Detect which cell encompasses the target text, then output its [X, Y] center coordinate. 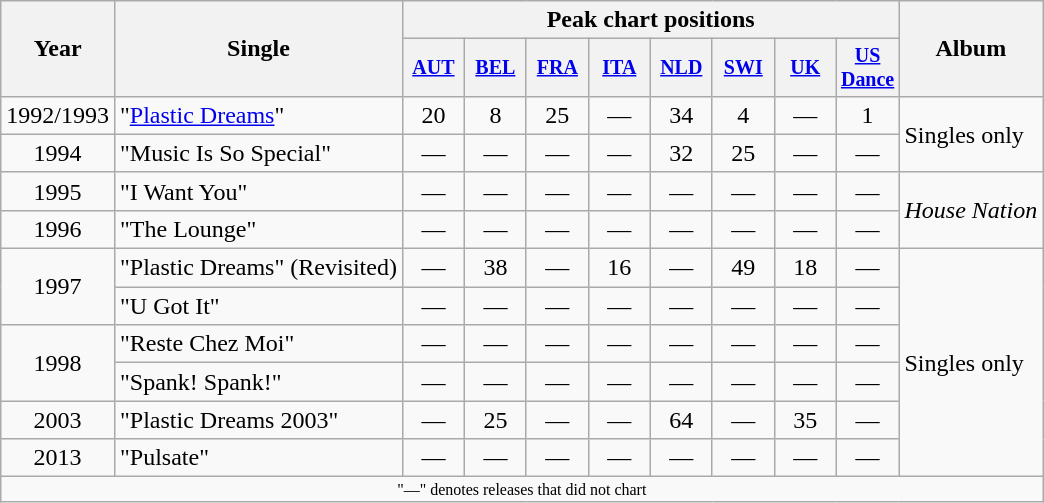
"U Got It" [258, 306]
64 [681, 420]
House Nation [971, 210]
1998 [58, 363]
AUT [433, 68]
NLD [681, 68]
UK [805, 68]
1997 [58, 287]
49 [743, 268]
32 [681, 153]
"Reste Chez Moi" [258, 344]
"Spank! Spank!" [258, 382]
Album [971, 49]
"Pulsate" [258, 458]
"Music Is So Special" [258, 153]
4 [743, 115]
Peak chart positions [650, 20]
1994 [58, 153]
USDance [868, 68]
1996 [58, 229]
35 [805, 420]
20 [433, 115]
"—" denotes releases that did not chart [522, 489]
"The Lounge" [258, 229]
"I Want You" [258, 191]
"Plastic Dreams" [258, 115]
1995 [58, 191]
SWI [743, 68]
FRA [557, 68]
"Plastic Dreams 2003" [258, 420]
1992/1993 [58, 115]
38 [495, 268]
Year [58, 49]
2003 [58, 420]
8 [495, 115]
16 [619, 268]
BEL [495, 68]
"Plastic Dreams" (Revisited) [258, 268]
ITA [619, 68]
18 [805, 268]
34 [681, 115]
Single [258, 49]
1 [868, 115]
2013 [58, 458]
